Capture the cell that displays the provided text and extract its [X, Y] central coordinate. 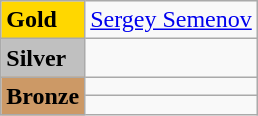
Silver [43, 58]
Gold [43, 20]
Bronze [43, 96]
Sergey Semenov [172, 20]
